Provide the [X, Y] coordinate of the cell's center where the given text is located.  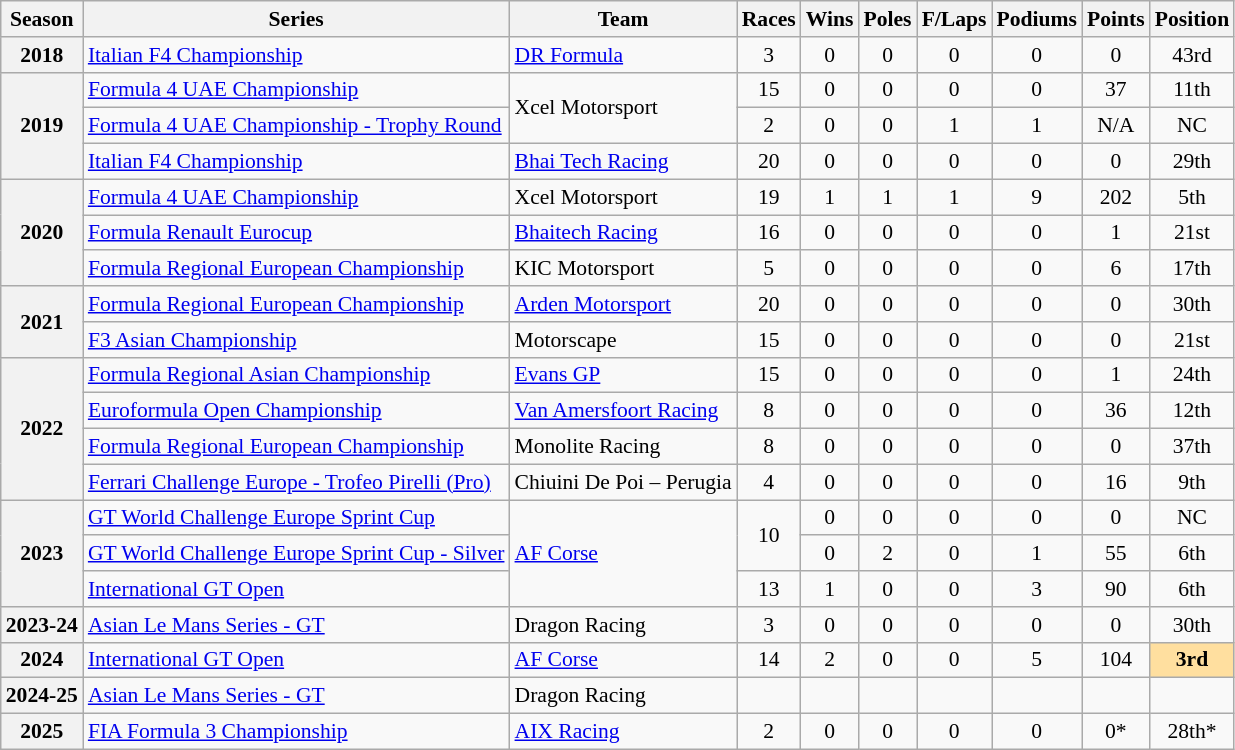
2021 [42, 322]
13 [769, 589]
2020 [42, 232]
2019 [42, 126]
GT World Challenge Europe Sprint Cup [296, 518]
3rd [1192, 660]
F3 Asian Championship [296, 340]
0* [1116, 732]
Formula 4 UAE Championship - Trophy Round [296, 126]
Arden Motorsport [624, 304]
202 [1116, 197]
Position [1192, 19]
4 [769, 482]
Monolite Racing [624, 447]
AIX Racing [624, 732]
Wins [830, 19]
Evans GP [624, 375]
11th [1192, 90]
6 [1116, 269]
Motorscape [624, 340]
5th [1192, 197]
37th [1192, 447]
90 [1116, 589]
104 [1116, 660]
43rd [1192, 55]
N/A [1116, 126]
Series [296, 19]
2023 [42, 554]
9th [1192, 482]
Season [42, 19]
2024-25 [42, 696]
Van Amersfoort Racing [624, 411]
Points [1116, 19]
DR Formula [624, 55]
Ferrari Challenge Europe - Trofeo Pirelli (Pro) [296, 482]
2024 [42, 660]
Euroformula Open Championship [296, 411]
Chiuini De Poi – Perugia [624, 482]
29th [1192, 162]
2018 [42, 55]
Bhaitech Racing [624, 233]
Team [624, 19]
17th [1192, 269]
14 [769, 660]
Races [769, 19]
Bhai Tech Racing [624, 162]
9 [1038, 197]
24th [1192, 375]
2023-24 [42, 625]
Formula Regional Asian Championship [296, 375]
KIC Motorsport [624, 269]
FIA Formula 3 Championship [296, 732]
Podiums [1038, 19]
F/Laps [954, 19]
2025 [42, 732]
55 [1116, 554]
GT World Challenge Europe Sprint Cup - Silver [296, 554]
19 [769, 197]
Formula Renault Eurocup [296, 233]
Poles [887, 19]
2022 [42, 428]
36 [1116, 411]
28th* [1192, 732]
10 [769, 536]
37 [1116, 90]
12th [1192, 411]
